From the cell containing the given text, extract its center point as (X, Y) coordinate. 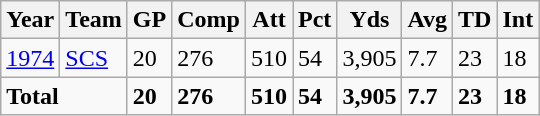
Att (268, 20)
Avg (428, 20)
1974 (30, 58)
Team (94, 20)
GP (149, 20)
SCS (94, 58)
Pct (315, 20)
Total (64, 96)
Year (30, 20)
Int (518, 20)
TD (475, 20)
Comp (209, 20)
Yds (370, 20)
